Scan for the cell matching the given text and deliver its [x, y] coordinate at center. 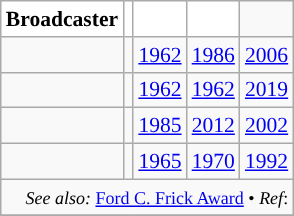
1992 [266, 162]
See also: Ford C. Frick Award • Ref: [147, 197]
2019 [266, 90]
1985 [160, 126]
2012 [214, 126]
2002 [266, 126]
Broadcaster [62, 19]
1970 [214, 162]
1986 [214, 55]
1965 [160, 162]
2006 [266, 55]
